Determine the [X, Y] coordinate at the center of the cell enclosing the given text.  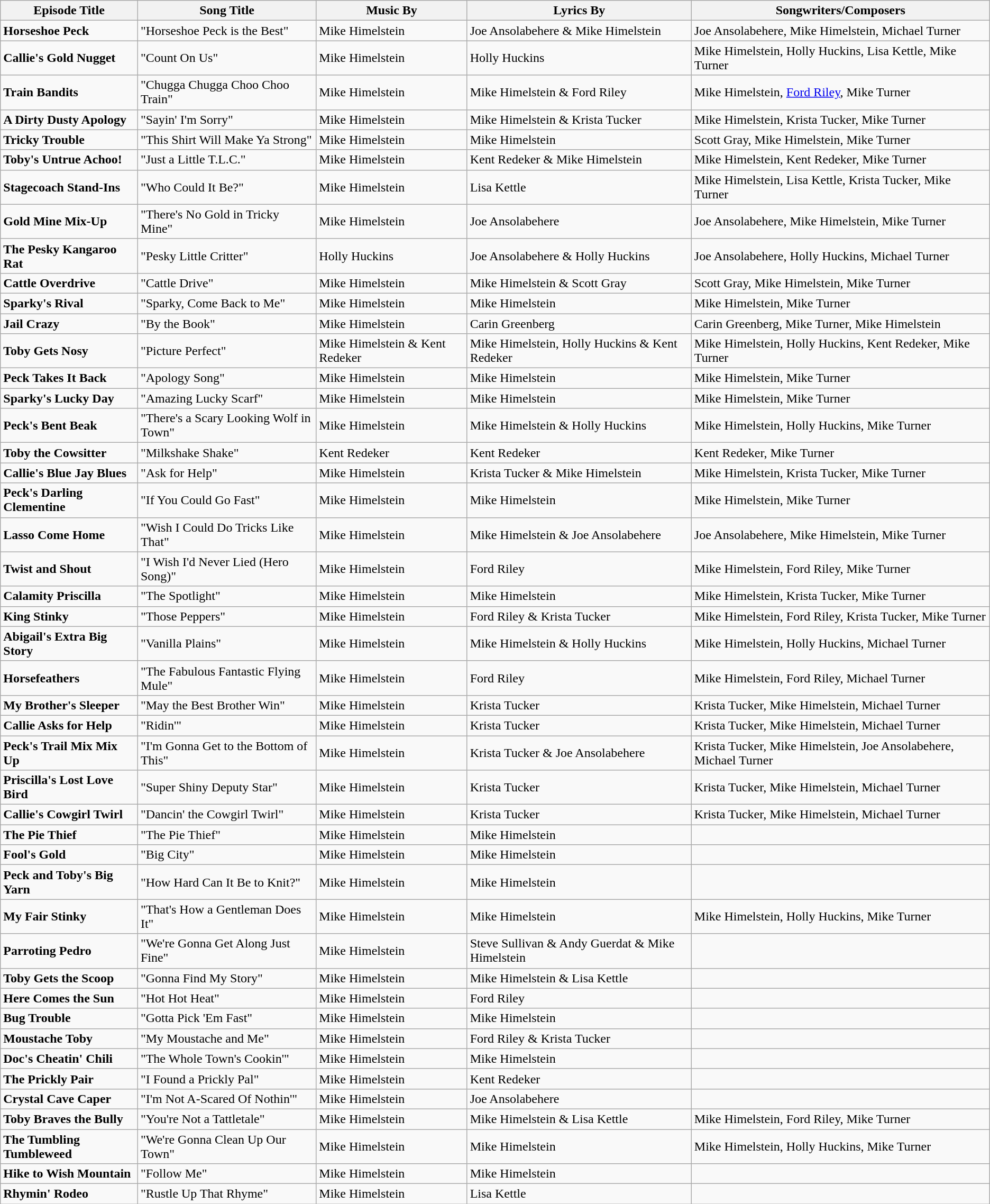
"Pesky Little Critter" [226, 256]
"Count On Us" [226, 58]
Kent Redeker, Mike Turner [840, 453]
Lyrics By [579, 11]
King Stinky [69, 616]
"If You Could Go Fast" [226, 500]
"There's No Gold in Tricky Mine" [226, 221]
Cattle Overdrive [69, 283]
Sparky's Lucky Day [69, 398]
"Wish I Could Do Tricks Like That" [226, 534]
Mike Himelstein, Holly Huckins, Michael Turner [840, 643]
Joe Ansolabehere & Mike Himelstein [579, 31]
"Those Peppers" [226, 616]
"Picture Perfect" [226, 351]
"Horseshoe Peck is the Best" [226, 31]
Song Title [226, 11]
Toby Gets the Scoop [69, 978]
"Chugga Chugga Choo Choo Train" [226, 92]
The Pie Thief [69, 835]
Mike Himelstein, Holly Huckins, Lisa Kettle, Mike Turner [840, 58]
Horseshoe Peck [69, 31]
"Sparky, Come Back to Me" [226, 303]
Rhymin' Rodeo [69, 1194]
"My Moustache and Me" [226, 1038]
Krista Tucker & Mike Himelstein [579, 473]
Callie Asks for Help [69, 725]
"You're Not a Tattletale" [226, 1119]
"That's How a Gentleman Does It" [226, 916]
Tricky Trouble [69, 140]
Mike Himelstein & Kent Redeker [391, 351]
"Big City" [226, 855]
Crystal Cave Caper [69, 1099]
"This Shirt Will Make Ya Strong" [226, 140]
Lasso Come Home [69, 534]
Steve Sullivan & Andy Guerdat & Mike Himelstein [579, 951]
Toby Gets Nosy [69, 351]
Moustache Toby [69, 1038]
"I Wish I'd Never Lied (Hero Song)" [226, 569]
Carin Greenberg, Mike Turner, Mike Himelstein [840, 323]
"Gonna Find My Story" [226, 978]
"Ridin'" [226, 725]
Peck Takes It Back [69, 378]
"I Found a Prickly Pal" [226, 1079]
Mike Himelstein & Joe Ansolabehere [579, 534]
A Dirty Dusty Apology [69, 120]
The Tumbling Tumbleweed [69, 1146]
Mike Himelstein, Lisa Kettle, Krista Tucker, Mike Turner [840, 187]
"There's a Scary Looking Wolf in Town" [226, 425]
"I'm Gonna Get to the Bottom of This" [226, 752]
Mike Himelstein & Scott Gray [579, 283]
"Amazing Lucky Scarf" [226, 398]
Toby Braves the Bully [69, 1119]
Episode Title [69, 11]
"The Spotlight" [226, 596]
Parroting Pedro [69, 951]
Mike Himelstein, Kent Redeker, Mike Turner [840, 160]
"Vanilla Plains" [226, 643]
Mike Himelstein & Krista Tucker [579, 120]
Gold Mine Mix-Up [69, 221]
Jail Crazy [69, 323]
Peck's Darling Clementine [69, 500]
Joe Ansolabehere, Mike Himelstein, Michael Turner [840, 31]
Fool's Gold [69, 855]
"Gotta Pick 'Em Fast" [226, 1018]
Peck's Trail Mix Mix Up [69, 752]
Sparky's Rival [69, 303]
My Fair Stinky [69, 916]
Twist and Shout [69, 569]
"We're Gonna Clean Up Our Town" [226, 1146]
Joe Ansolabehere & Holly Huckins [579, 256]
Stagecoach Stand-Ins [69, 187]
Krista Tucker & Joe Ansolabehere [579, 752]
Bug Trouble [69, 1018]
"Apology Song" [226, 378]
"May the Best Brother Win" [226, 705]
"Just a Little T.L.C." [226, 160]
Music By [391, 11]
"How Hard Can It Be to Knit?" [226, 882]
"Ask for Help" [226, 473]
The Pesky Kangaroo Rat [69, 256]
Priscilla's Lost Love Bird [69, 787]
Mike Himelstein, Ford Riley, Michael Turner [840, 678]
"The Whole Town's Cookin'" [226, 1059]
Callie's Blue Jay Blues [69, 473]
Abigail's Extra Big Story [69, 643]
Krista Tucker, Mike Himelstein, Joe Ansolabehere, Michael Turner [840, 752]
"The Fabulous Fantastic Flying Mule" [226, 678]
"I'm Not A-Scared Of Nothin'" [226, 1099]
Kent Redeker & Mike Himelstein [579, 160]
Peck and Toby's Big Yarn [69, 882]
"By the Book" [226, 323]
Mike Himelstein, Ford Riley, Krista Tucker, Mike Turner [840, 616]
"Super Shiny Deputy Star" [226, 787]
Mike Himelstein & Ford Riley [579, 92]
"Rustle Up That Rhyme" [226, 1194]
"We're Gonna Get Along Just Fine" [226, 951]
Calamity Priscilla [69, 596]
"Who Could It Be?" [226, 187]
"The Pie Thief" [226, 835]
"Dancin' the Cowgirl Twirl" [226, 815]
Mike Himelstein, Holly Huckins, Kent Redeker, Mike Turner [840, 351]
"Follow Me" [226, 1174]
Carin Greenberg [579, 323]
"Cattle Drive" [226, 283]
Here Comes the Sun [69, 998]
Joe Ansolabehere, Holly Huckins, Michael Turner [840, 256]
"Hot Hot Heat" [226, 998]
Callie's Cowgirl Twirl [69, 815]
Mike Himelstein, Holly Huckins & Kent Redeker [579, 351]
Doc's Cheatin' Chili [69, 1059]
Peck's Bent Beak [69, 425]
My Brother's Sleeper [69, 705]
"Milkshake Shake" [226, 453]
Horsefeathers [69, 678]
Toby's Untrue Achoo! [69, 160]
Callie's Gold Nugget [69, 58]
Toby the Cowsitter [69, 453]
"Sayin' I'm Sorry" [226, 120]
The Prickly Pair [69, 1079]
Songwriters/Composers [840, 11]
Train Bandits [69, 92]
Hike to Wish Mountain [69, 1174]
